Pinpoint the cell where the given text exists, returning its [X, Y] midpoint coordinate. 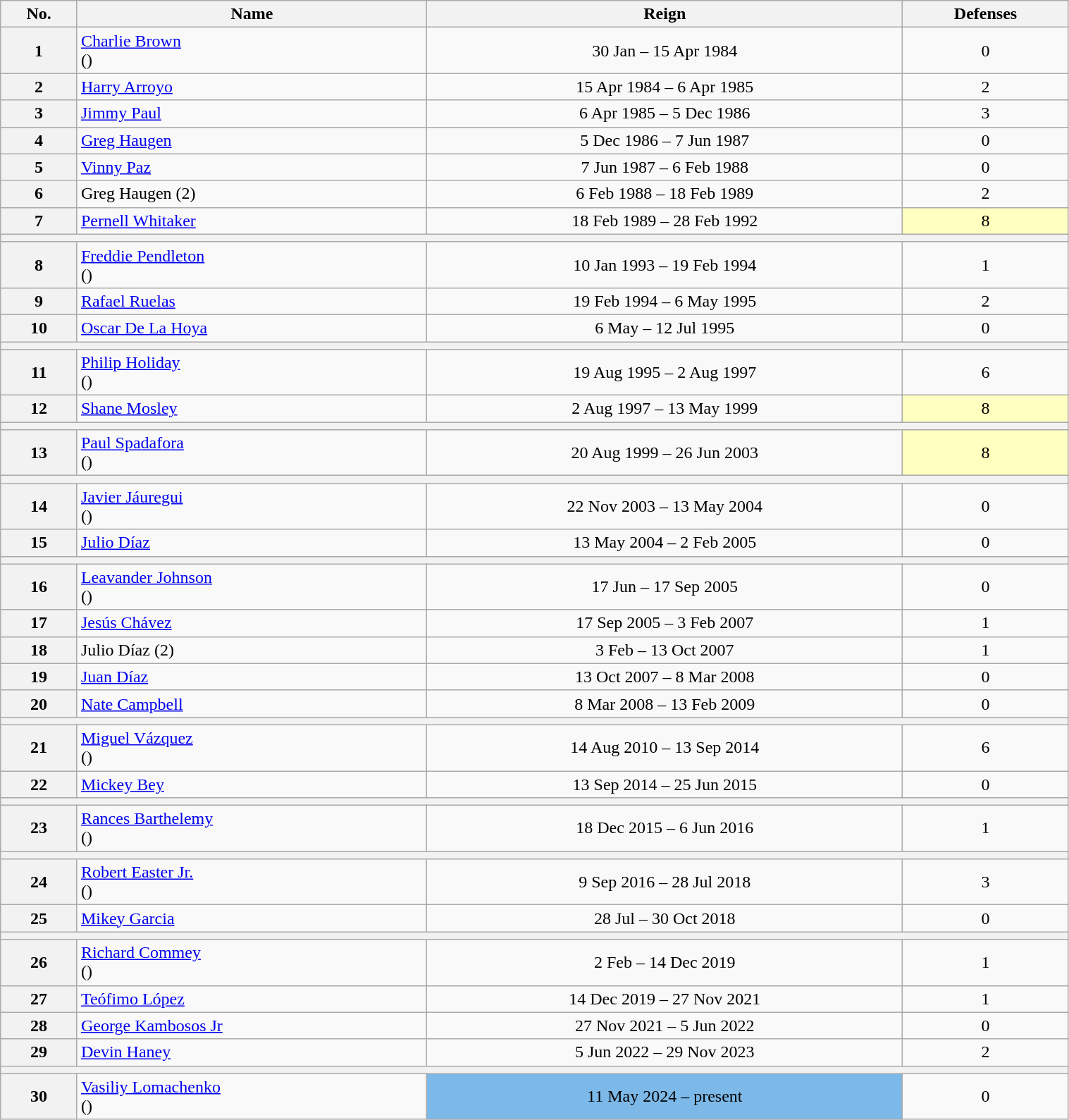
16 [39, 586]
Nate Campbell [252, 703]
18 Feb 1989 – 28 Feb 1992 [665, 221]
Harry Arroyo [252, 87]
2 Aug 1997 – 13 May 1999 [665, 409]
Vasiliy Lomachenko() [252, 1097]
4 [39, 140]
Philip Holiday() [252, 372]
Paul Spadafora() [252, 453]
17 Sep 2005 – 3 Feb 2007 [665, 623]
Defenses [985, 14]
13 Sep 2014 – 25 Jun 2015 [665, 784]
11 [39, 372]
Name [252, 14]
20 [39, 703]
27 Nov 2021 – 5 Jun 2022 [665, 1026]
30 [39, 1097]
17 Jun – 17 Sep 2005 [665, 586]
26 [39, 963]
Rafael Ruelas [252, 301]
24 [39, 882]
23 [39, 829]
18 [39, 650]
19 Aug 1995 – 2 Aug 1997 [665, 372]
14 Aug 2010 – 13 Sep 2014 [665, 747]
7 Jun 1987 – 6 Feb 1988 [665, 167]
Javier Jáuregui() [252, 506]
14 Dec 2019 – 27 Nov 2021 [665, 999]
22 Nov 2003 – 13 May 2004 [665, 506]
Pernell Whitaker [252, 221]
Devin Haney [252, 1052]
Jesús Chávez [252, 623]
Robert Easter Jr.() [252, 882]
3 Feb – 13 Oct 2007 [665, 650]
Rances Barthelemy() [252, 829]
Miguel Vázquez() [252, 747]
Mickey Bey [252, 784]
15 [39, 543]
Mikey Garcia [252, 918]
6 Apr 1985 – 5 Dec 1986 [665, 113]
19 Feb 1994 – 6 May 1995 [665, 301]
13 May 2004 – 2 Feb 2005 [665, 543]
19 [39, 677]
Reign [665, 14]
10 Jan 1993 – 19 Feb 1994 [665, 265]
Julio Díaz (2) [252, 650]
2 Feb – 14 Dec 2019 [665, 963]
22 [39, 784]
Leavander Johnson() [252, 586]
Greg Haugen [252, 140]
Oscar De La Hoya [252, 328]
18 Dec 2015 – 6 Jun 2016 [665, 829]
George Kambosos Jr [252, 1026]
5 Dec 1986 – 7 Jun 1987 [665, 140]
9 [39, 301]
Shane Mosley [252, 409]
10 [39, 328]
Freddie Pendleton() [252, 265]
13 Oct 2007 – 8 Mar 2008 [665, 677]
5 [39, 167]
28 Jul – 30 Oct 2018 [665, 918]
20 Aug 1999 – 26 Jun 2003 [665, 453]
8 Mar 2008 – 13 Feb 2009 [665, 703]
28 [39, 1026]
12 [39, 409]
Teófimo López [252, 999]
Vinny Paz [252, 167]
9 Sep 2016 – 28 Jul 2018 [665, 882]
13 [39, 453]
7 [39, 221]
Charlie Brown() [252, 51]
15 Apr 1984 – 6 Apr 1985 [665, 87]
Julio Díaz [252, 543]
27 [39, 999]
Jimmy Paul [252, 113]
Richard Commey() [252, 963]
Greg Haugen (2) [252, 194]
6 Feb 1988 – 18 Feb 1989 [665, 194]
No. [39, 14]
29 [39, 1052]
25 [39, 918]
5 Jun 2022 – 29 Nov 2023 [665, 1052]
21 [39, 747]
6 May – 12 Jul 1995 [665, 328]
14 [39, 506]
Juan Díaz [252, 677]
17 [39, 623]
30 Jan – 15 Apr 1984 [665, 51]
11 May 2024 – present [665, 1097]
